Provide the (x, y) coordinate of the cell's center where the given text is located.  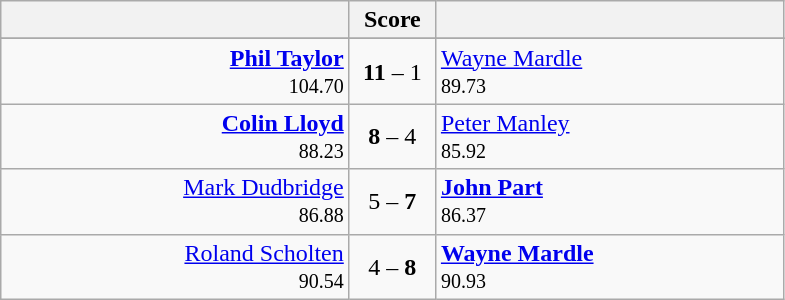
8 – 4 (392, 136)
Score (392, 20)
4 – 8 (392, 266)
5 – 7 (392, 202)
Colin Lloyd 88.23 (176, 136)
Phil Taylor 104.70 (176, 72)
Wayne Mardle 90.93 (610, 266)
Peter Manley 85.92 (610, 136)
11 – 1 (392, 72)
John Part 86.37 (610, 202)
Mark Dudbridge 86.88 (176, 202)
Roland Scholten 90.54 (176, 266)
Wayne Mardle 89.73 (610, 72)
